Find where the given text appears and provide that cell's center as (X, Y) coordinate. 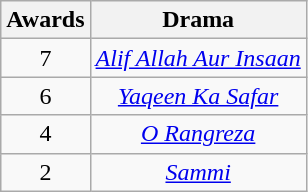
O Rangreza (198, 134)
Drama (198, 20)
4 (46, 134)
Sammi (198, 172)
Awards (46, 20)
2 (46, 172)
6 (46, 96)
Alif Allah Aur Insaan (198, 58)
7 (46, 58)
Yaqeen Ka Safar (198, 96)
